Extract the (X, Y) coordinate from the center of the cell holding the provided text.  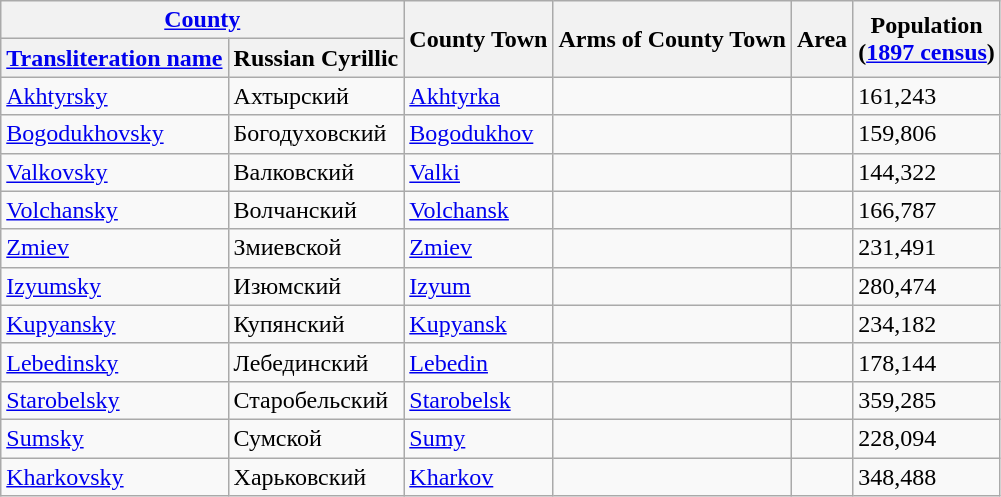
178,144 (927, 362)
Kupyansk (478, 324)
Volchansk (478, 210)
Starobelsky (114, 400)
Lebedin (478, 362)
Изюмский (316, 286)
Купянский (316, 324)
144,322 (927, 172)
234,182 (927, 324)
Лебединский (316, 362)
Валковский (316, 172)
Transliteration name (114, 58)
Valki (478, 172)
Kupyansky (114, 324)
Akhtyrka (478, 96)
Сумской (316, 438)
Izyum (478, 286)
280,474 (927, 286)
Kharkov (478, 477)
Богодуховский (316, 134)
Kharkovsky (114, 477)
County Town (478, 39)
Волчанский (316, 210)
Ахтырский (316, 96)
166,787 (927, 210)
Харьковский (316, 477)
Arms of County Town (672, 39)
348,488 (927, 477)
228,094 (927, 438)
Bogodukhov (478, 134)
Izyumsky (114, 286)
County (202, 20)
Lebedinsky (114, 362)
Population(1897 census) (927, 39)
159,806 (927, 134)
Russian Cyrillic (316, 58)
Area (822, 39)
Sumsky (114, 438)
359,285 (927, 400)
Bogodukhovsky (114, 134)
Akhtyrsky (114, 96)
Змиевской (316, 248)
Volchansky (114, 210)
161,243 (927, 96)
Старобельский (316, 400)
Sumy (478, 438)
Valkovsky (114, 172)
231,491 (927, 248)
Starobelsk (478, 400)
